Capture the cell that displays the provided text and extract its [X, Y] central coordinate. 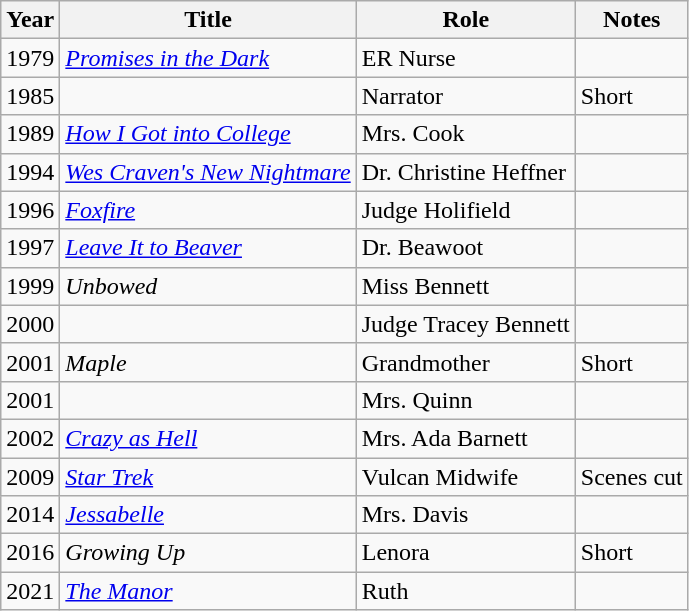
How I Got into College [208, 134]
Leave It to Beaver [208, 248]
Mrs. Cook [466, 134]
Ruth [466, 591]
1989 [30, 134]
2016 [30, 553]
ER Nurse [466, 58]
Mrs. Quinn [466, 400]
1979 [30, 58]
2000 [30, 324]
Scenes cut [632, 477]
1996 [30, 210]
Year [30, 20]
Judge Holifield [466, 210]
Title [208, 20]
Vulcan Midwife [466, 477]
1999 [30, 286]
Crazy as Hell [208, 438]
Dr. Beawoot [466, 248]
2014 [30, 515]
2021 [30, 591]
Jessabelle [208, 515]
Lenora [466, 553]
1994 [30, 172]
1997 [30, 248]
2002 [30, 438]
Mrs. Ada Barnett [466, 438]
Unbowed [208, 286]
Maple [208, 362]
Dr. Christine Heffner [466, 172]
Narrator [466, 96]
The Manor [208, 591]
Promises in the Dark [208, 58]
Mrs. Davis [466, 515]
Foxfire [208, 210]
Grandmother [466, 362]
Notes [632, 20]
Growing Up [208, 553]
1985 [30, 96]
Wes Craven's New Nightmare [208, 172]
Judge Tracey Bennett [466, 324]
Star Trek [208, 477]
Role [466, 20]
2009 [30, 477]
Miss Bennett [466, 286]
